Return the (x, y) coordinate for the center point of the cell that contains the specified text.  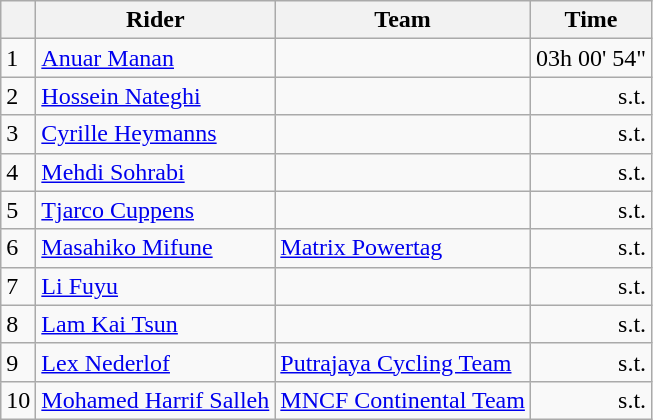
Mohamed Harrif Salleh (156, 400)
6 (18, 248)
Mehdi Sohrabi (156, 172)
5 (18, 210)
Cyrille Heymanns (156, 134)
7 (18, 286)
1 (18, 58)
4 (18, 172)
9 (18, 362)
2 (18, 96)
Hossein Nateghi (156, 96)
Time (590, 20)
Lex Nederlof (156, 362)
Tjarco Cuppens (156, 210)
MNCF Continental Team (403, 400)
Matrix Powertag (403, 248)
Masahiko Mifune (156, 248)
Team (403, 20)
3 (18, 134)
03h 00' 54" (590, 58)
10 (18, 400)
Lam Kai Tsun (156, 324)
Putrajaya Cycling Team (403, 362)
Anuar Manan (156, 58)
8 (18, 324)
Li Fuyu (156, 286)
Rider (156, 20)
